Provide the [X, Y] coordinate of the cell's center where the given text is located.  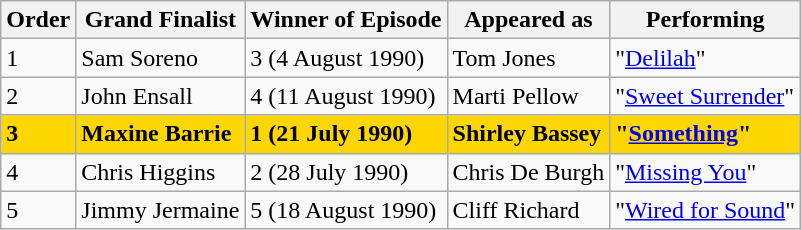
3 [38, 134]
Winner of Episode [346, 20]
Tom Jones [528, 58]
4 (11 August 1990) [346, 96]
Appeared as [528, 20]
5 (18 August 1990) [346, 210]
1 (21 July 1990) [346, 134]
John Ensall [160, 96]
Chris De Burgh [528, 172]
Jimmy Jermaine [160, 210]
2 (28 July 1990) [346, 172]
Maxine Barrie [160, 134]
3 (4 August 1990) [346, 58]
Shirley Bassey [528, 134]
Performing [706, 20]
Cliff Richard [528, 210]
"Sweet Surrender" [706, 96]
Grand Finalist [160, 20]
Sam Soreno [160, 58]
Marti Pellow [528, 96]
"Something" [706, 134]
"Missing You" [706, 172]
2 [38, 96]
1 [38, 58]
4 [38, 172]
"Delilah" [706, 58]
Chris Higgins [160, 172]
Order [38, 20]
"Wired for Sound" [706, 210]
5 [38, 210]
